For the text-containing cell, return its midpoint in (x, y) coordinate format. 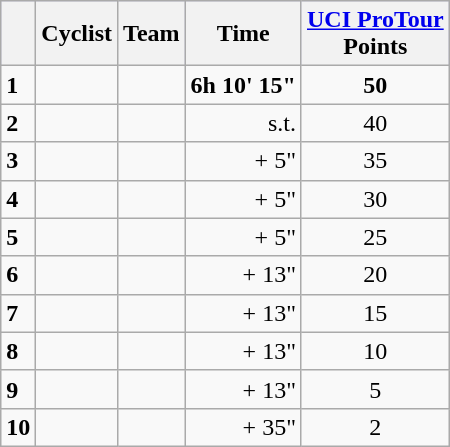
6 (18, 275)
30 (375, 199)
6h 10' 15" (243, 85)
3 (18, 161)
Team (152, 34)
UCI ProTourPoints (375, 34)
20 (375, 275)
25 (375, 237)
Time (243, 34)
4 (18, 199)
8 (18, 351)
s.t. (243, 123)
9 (18, 389)
1 (18, 85)
35 (375, 161)
7 (18, 313)
15 (375, 313)
40 (375, 123)
+ 35" (243, 427)
50 (375, 85)
Cyclist (77, 34)
